Determine the (X, Y) coordinate at the center of the cell enclosing the given text.  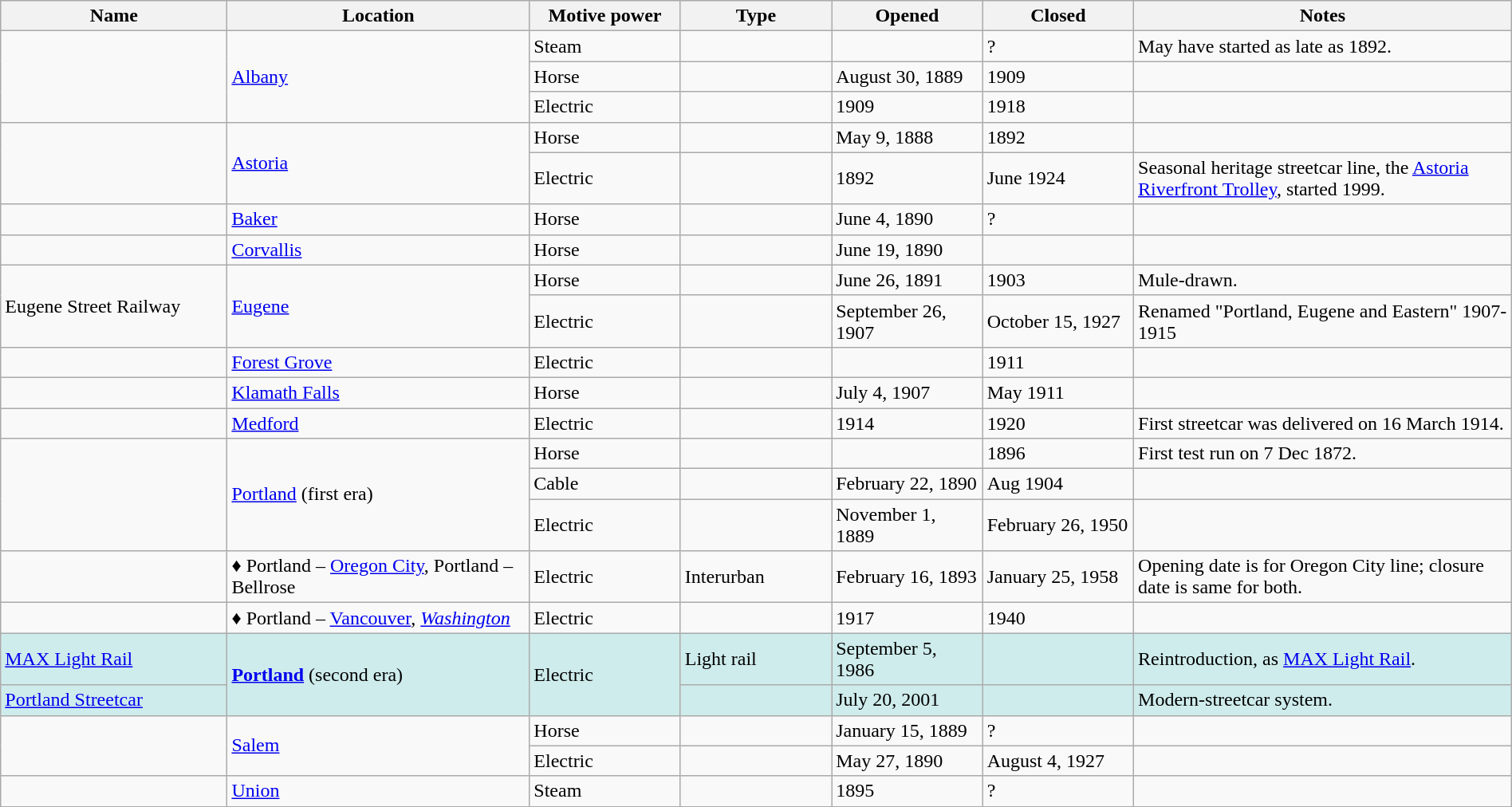
First test run on 7 Dec 1872. (1323, 454)
Klamath Falls (378, 392)
Opening date is for Oregon City line; closure date is same for both. (1323, 577)
1918 (1057, 107)
1895 (908, 791)
October 15, 1927 (1057, 321)
September 5, 1986 (908, 659)
August 30, 1889 (908, 77)
Forest Grove (378, 362)
September 26, 1907 (908, 321)
1914 (908, 423)
February 22, 1890 (908, 484)
Cable (604, 484)
Portland Streetcar (114, 700)
Closed (1057, 16)
June 1924 (1057, 179)
Interurban (756, 577)
Medford (378, 423)
May have started as late as 1892. (1323, 46)
Name (114, 16)
1940 (1057, 618)
Astoria (378, 163)
1917 (908, 618)
Light rail (756, 659)
MAX Light Rail (114, 659)
June 26, 1891 (908, 280)
Opened (908, 16)
Mule-drawn. (1323, 280)
Eugene Street Railway (114, 306)
Portland (second era) (378, 675)
July 20, 2001 (908, 700)
Modern-streetcar system. (1323, 700)
Reintroduction, as MAX Light Rail. (1323, 659)
♦ Portland – Vancouver, Washington (378, 618)
Location (378, 16)
Aug 1904 (1057, 484)
Seasonal heritage streetcar line, the Astoria Riverfront Trolley, started 1999. (1323, 179)
January 25, 1958 (1057, 577)
1920 (1057, 423)
June 4, 1890 (908, 219)
Motive power (604, 16)
Union (378, 791)
1903 (1057, 280)
Albany (378, 77)
Notes (1323, 16)
Corvallis (378, 250)
Baker (378, 219)
May 1911 (1057, 392)
Salem (378, 746)
First streetcar was delivered on 16 March 1914. (1323, 423)
July 4, 1907 (908, 392)
Renamed "Portland, Eugene and Eastern" 1907-1915 (1323, 321)
November 1, 1889 (908, 525)
Type (756, 16)
Portland (first era) (378, 494)
January 15, 1889 (908, 730)
February 16, 1893 (908, 577)
♦ Portland – Oregon City, Portland – Bellrose (378, 577)
May 9, 1888 (908, 137)
June 19, 1890 (908, 250)
1896 (1057, 454)
February 26, 1950 (1057, 525)
Eugene (378, 306)
1911 (1057, 362)
August 4, 1927 (1057, 761)
May 27, 1890 (908, 761)
